Return the (x, y) coordinate for the center point of the cell that contains the specified text.  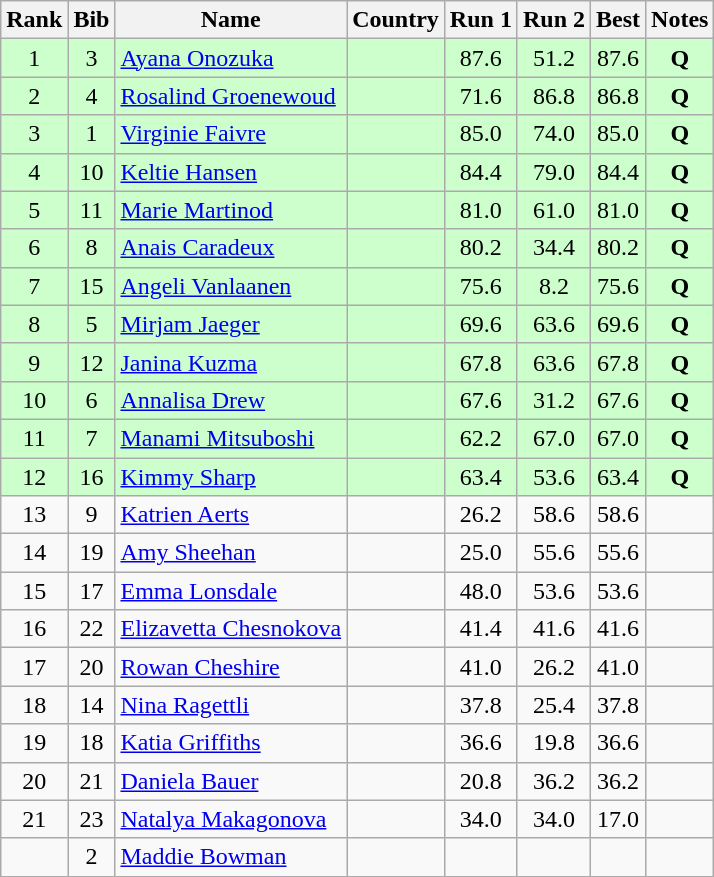
Amy Sheehan (231, 553)
Keltie Hansen (231, 172)
25.0 (480, 553)
51.2 (554, 58)
Daniela Bauer (231, 781)
Mirjam Jaeger (231, 324)
Katrien Aerts (231, 515)
Natalya Makagonova (231, 819)
Marie Martinod (231, 210)
Run 1 (480, 20)
Ayana Onozuka (231, 58)
79.0 (554, 172)
34.4 (554, 248)
Elizavetta Chesnokova (231, 629)
20.8 (480, 781)
13 (34, 515)
Kimmy Sharp (231, 477)
Emma Lonsdale (231, 591)
62.2 (480, 438)
17.0 (618, 819)
Angeli Vanlaanen (231, 286)
22 (92, 629)
Rosalind Groenewoud (231, 96)
Annalisa Drew (231, 400)
48.0 (480, 591)
61.0 (554, 210)
Best (618, 20)
Maddie Bowman (231, 857)
Janina Kuzma (231, 362)
Rank (34, 20)
74.0 (554, 134)
Manami Mitsuboshi (231, 438)
Name (231, 20)
Run 2 (554, 20)
71.6 (480, 96)
Katia Griffiths (231, 743)
31.2 (554, 400)
41.4 (480, 629)
19.8 (554, 743)
Virginie Faivre (231, 134)
Bib (92, 20)
25.4 (554, 705)
Notes (680, 20)
8.2 (554, 286)
Country (396, 20)
Rowan Cheshire (231, 667)
Anais Caradeux (231, 248)
Nina Ragettli (231, 705)
23 (92, 819)
